For the text-containing cell, return its midpoint in (X, Y) coordinate format. 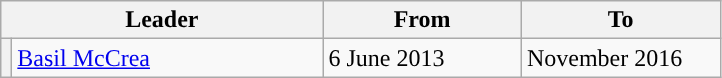
Leader (162, 20)
To (620, 20)
From (422, 20)
November 2016 (620, 58)
6 June 2013 (422, 58)
Basil McCrea (168, 58)
